Detect which cell encompasses the target text, then output its [X, Y] center coordinate. 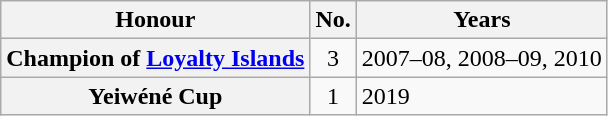
2007–08, 2008–09, 2010 [482, 58]
Champion of Loyalty Islands [156, 58]
Years [482, 20]
2019 [482, 96]
1 [333, 96]
Honour [156, 20]
No. [333, 20]
Yeiwéné Cup [156, 96]
3 [333, 58]
